Return [x, y] of the center of cell containing provided text 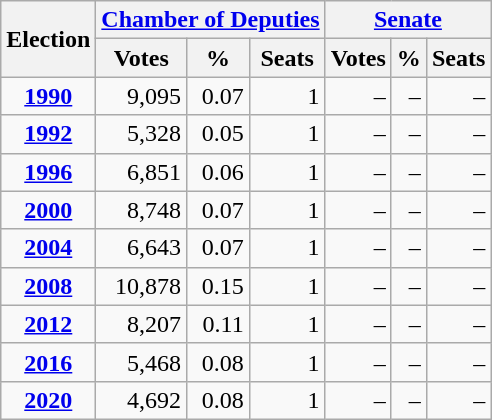
6,643 [142, 248]
8,748 [142, 210]
2020 [48, 400]
5,328 [142, 134]
6,851 [142, 172]
Chamber of Deputies [210, 20]
9,095 [142, 96]
0.05 [218, 134]
2016 [48, 362]
0.06 [218, 172]
Senate [408, 20]
4,692 [142, 400]
0.15 [218, 286]
2008 [48, 286]
2000 [48, 210]
0.11 [218, 324]
10,878 [142, 286]
5,468 [142, 362]
2004 [48, 248]
2012 [48, 324]
1990 [48, 96]
1992 [48, 134]
8,207 [142, 324]
1996 [48, 172]
Election [48, 39]
